Detect which cell encompasses the target text, then output its (X, Y) center coordinate. 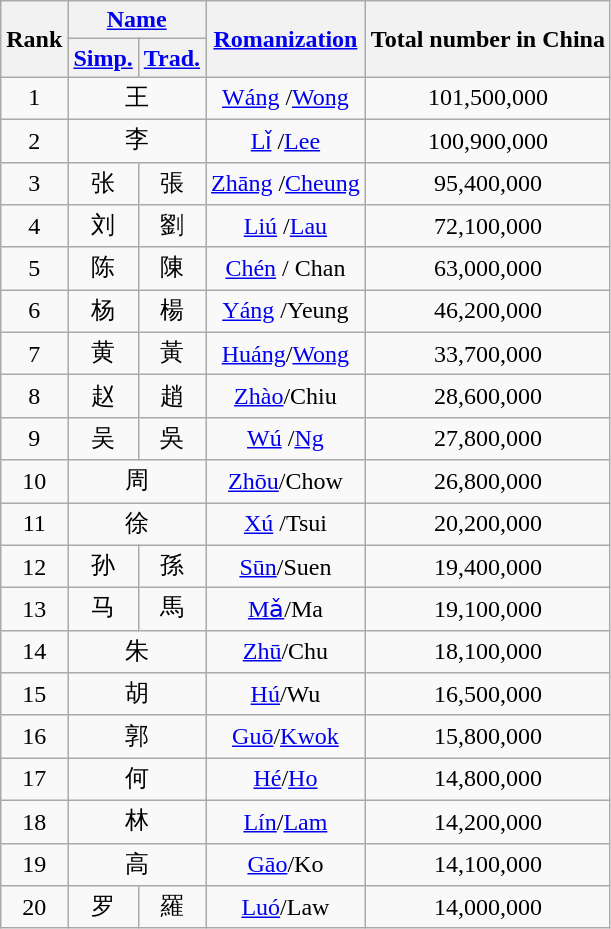
赵 (103, 396)
2 (34, 140)
18 (34, 822)
63,000,000 (488, 268)
張 (172, 184)
Mǎ/Ma (286, 610)
33,700,000 (488, 354)
Simp. (103, 58)
14,000,000 (488, 908)
10 (34, 482)
Total number in China (488, 39)
100,900,000 (488, 140)
Hé/Ho (286, 780)
3 (34, 184)
13 (34, 610)
19 (34, 864)
8 (34, 396)
7 (34, 354)
72,100,000 (488, 226)
楊 (172, 312)
劉 (172, 226)
20 (34, 908)
陈 (103, 268)
Xú /Tsui (286, 524)
黄 (103, 354)
19,100,000 (488, 610)
周 (137, 482)
16 (34, 736)
Huáng/Wong (286, 354)
14,200,000 (488, 822)
刘 (103, 226)
孙 (103, 566)
Romanization (286, 39)
Liú /Lau (286, 226)
孫 (172, 566)
1 (34, 98)
17 (34, 780)
11 (34, 524)
Guō/Kwok (286, 736)
罗 (103, 908)
Zhāng /Cheung (286, 184)
6 (34, 312)
Zhū/Chu (286, 652)
28,600,000 (488, 396)
14,800,000 (488, 780)
46,200,000 (488, 312)
95,400,000 (488, 184)
Name (137, 20)
26,800,000 (488, 482)
朱 (137, 652)
4 (34, 226)
Wáng /Wong (286, 98)
Chén / Chan (286, 268)
27,800,000 (488, 438)
Luó/Law (286, 908)
李 (137, 140)
101,500,000 (488, 98)
杨 (103, 312)
5 (34, 268)
Hú/Wu (286, 694)
趙 (172, 396)
14 (34, 652)
高 (137, 864)
14,100,000 (488, 864)
林 (137, 822)
19,400,000 (488, 566)
15 (34, 694)
Wú /Ng (286, 438)
16,500,000 (488, 694)
张 (103, 184)
吳 (172, 438)
15,800,000 (488, 736)
Sūn/Suen (286, 566)
Zhào/Chiu (286, 396)
12 (34, 566)
Trad. (172, 58)
何 (137, 780)
馬 (172, 610)
Lǐ /Lee (286, 140)
Lín/Lam (286, 822)
马 (103, 610)
王 (137, 98)
郭 (137, 736)
陳 (172, 268)
20,200,000 (488, 524)
Rank (34, 39)
18,100,000 (488, 652)
胡 (137, 694)
Yáng /Yeung (286, 312)
9 (34, 438)
羅 (172, 908)
黃 (172, 354)
Gāo/Ko (286, 864)
徐 (137, 524)
Zhōu/Chow (286, 482)
吴 (103, 438)
